Return (X, Y) of the center of cell containing provided text 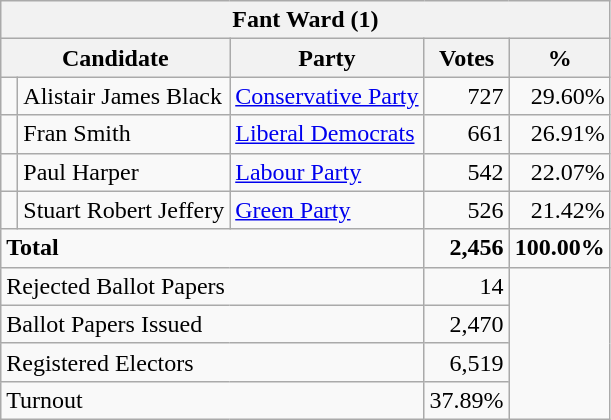
Labour Party (327, 172)
Liberal Democrats (327, 134)
21.42% (560, 210)
Stuart Robert Jeffery (124, 210)
Alistair James Black (124, 96)
Rejected Ballot Papers (212, 286)
661 (466, 134)
Votes (466, 58)
37.89% (466, 400)
Total (212, 248)
Fran Smith (124, 134)
Fant Ward (1) (306, 20)
100.00% (560, 248)
Conservative Party (327, 96)
2,456 (466, 248)
% (560, 58)
14 (466, 286)
Ballot Papers Issued (212, 324)
Candidate (116, 58)
542 (466, 172)
727 (466, 96)
Paul Harper (124, 172)
29.60% (560, 96)
26.91% (560, 134)
6,519 (466, 362)
Registered Electors (212, 362)
Party (327, 58)
2,470 (466, 324)
22.07% (560, 172)
Turnout (212, 400)
526 (466, 210)
Green Party (327, 210)
